Identify which cell holds the provided text, then report its (x, y) central coordinate. 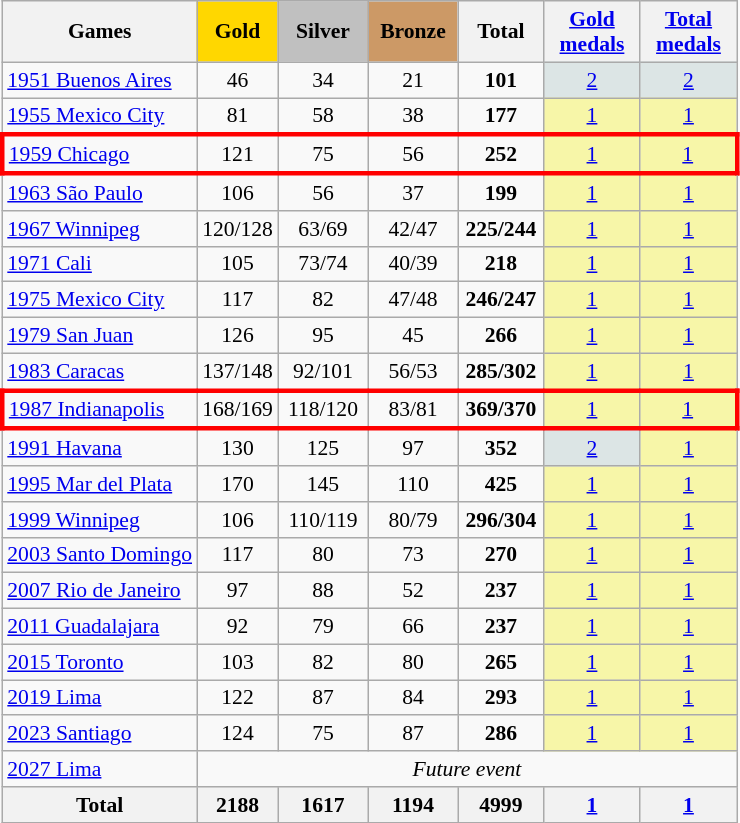
46 (238, 80)
42/47 (413, 229)
266 (501, 336)
218 (501, 264)
1971 Cali (100, 264)
145 (323, 484)
122 (238, 698)
1979 San Juan (100, 336)
92 (238, 627)
2027 Lima (100, 769)
177 (501, 116)
285/302 (501, 372)
105 (238, 264)
Future event (467, 769)
425 (501, 484)
1999 Winnipeg (100, 520)
110/119 (323, 520)
73 (413, 555)
168/169 (238, 410)
40/39 (413, 264)
63/69 (323, 229)
286 (501, 734)
137/148 (238, 372)
2023 Santiago (100, 734)
58 (323, 116)
79 (323, 627)
88 (323, 591)
52 (413, 591)
1987 Indianapolis (100, 410)
45 (413, 336)
81 (238, 116)
Gold (238, 32)
252 (501, 154)
2011 Guadalajara (100, 627)
80/79 (413, 520)
293 (501, 698)
Silver (323, 32)
101 (501, 80)
4999 (501, 805)
103 (238, 662)
246/247 (501, 300)
2188 (238, 805)
352 (501, 448)
56/53 (413, 372)
199 (501, 192)
37 (413, 192)
21 (413, 80)
1975 Mexico City (100, 300)
73/74 (323, 264)
1967 Winnipeg (100, 229)
265 (501, 662)
38 (413, 116)
Bronze (413, 32)
92/101 (323, 372)
2003 Santo Domingo (100, 555)
126 (238, 336)
Gold medals (592, 32)
95 (323, 336)
1951 Buenos Aires (100, 80)
2015 Toronto (100, 662)
Games (100, 32)
83/81 (413, 410)
125 (323, 448)
34 (323, 80)
1983 Caracas (100, 372)
225/244 (501, 229)
270 (501, 555)
2019 Lima (100, 698)
118/120 (323, 410)
1955 Mexico City (100, 116)
2007 Rio de Janeiro (100, 591)
84 (413, 698)
130 (238, 448)
1194 (413, 805)
66 (413, 627)
369/370 (501, 410)
47/48 (413, 300)
1991 Havana (100, 448)
1959 Chicago (100, 154)
121 (238, 154)
110 (413, 484)
1963 São Paulo (100, 192)
296/304 (501, 520)
170 (238, 484)
1995 Mar del Plata (100, 484)
1617 (323, 805)
120/128 (238, 229)
Total medals (688, 32)
124 (238, 734)
